Return [X, Y] of the center of cell containing provided text 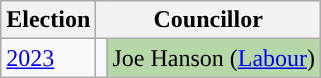
Joe Hanson (Labour) [214, 58]
2023 [48, 58]
Election [48, 20]
Councillor [208, 20]
